Find where the given text appears and provide that cell's center as [x, y] coordinate. 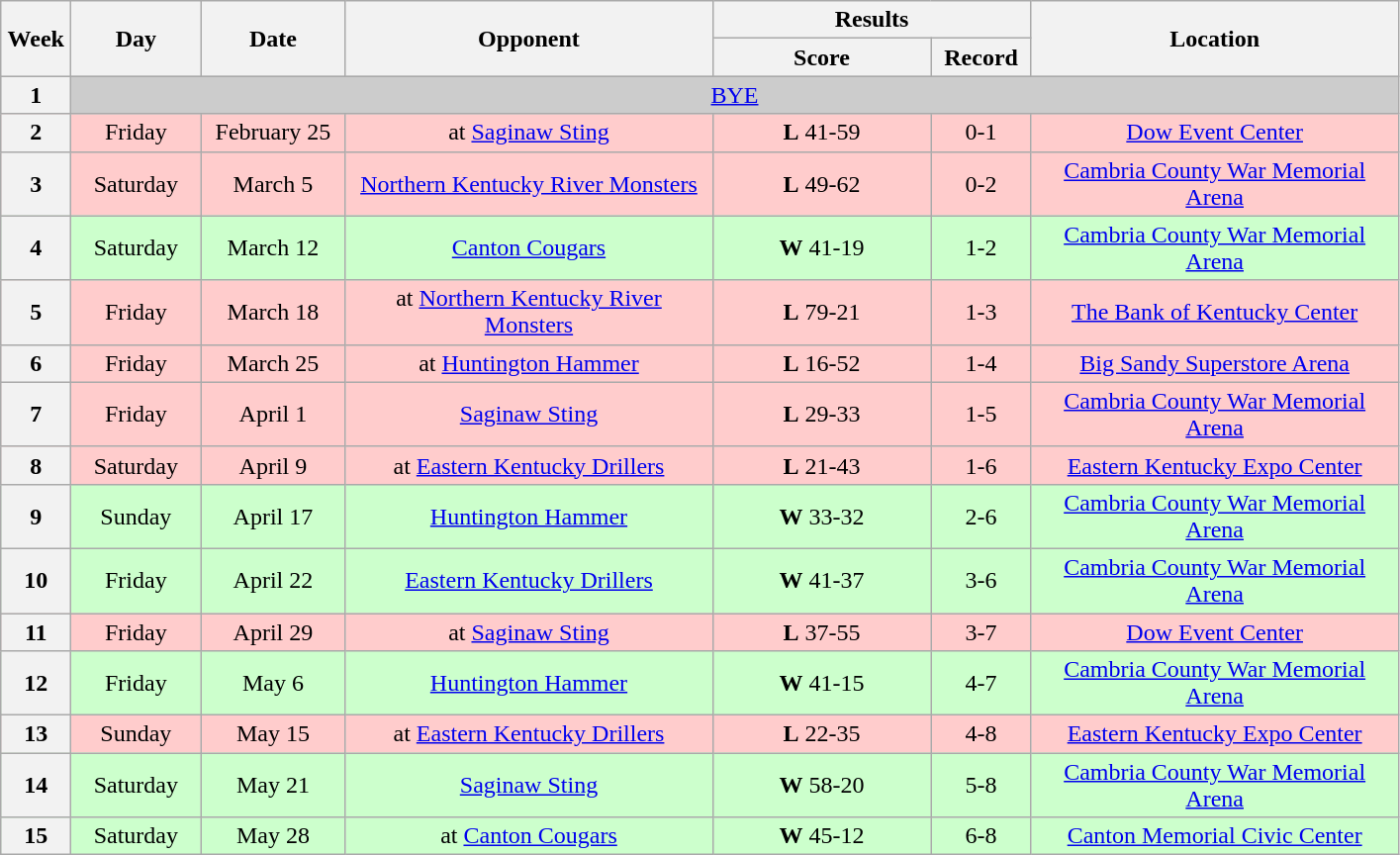
7 [36, 414]
Date [273, 39]
1-5 [981, 414]
Location [1215, 39]
April 9 [273, 465]
12 [36, 683]
W 33-32 [821, 517]
8 [36, 465]
L 29-33 [821, 414]
at Northern Kentucky River Monsters [528, 313]
W 45-12 [821, 836]
Results [872, 20]
May 15 [273, 734]
Opponent [528, 39]
1-2 [981, 247]
Canton Memorial Civic Center [1215, 836]
March 5 [273, 184]
13 [36, 734]
Northern Kentucky River Monsters [528, 184]
14 [36, 786]
L 41-59 [821, 133]
The Bank of Kentucky Center [1215, 313]
L 16-52 [821, 363]
5 [36, 313]
April 17 [273, 517]
5-8 [981, 786]
W 41-37 [821, 580]
15 [36, 836]
1 [36, 95]
May 28 [273, 836]
4-8 [981, 734]
at Canton Cougars [528, 836]
Canton Cougars [528, 247]
W 41-15 [821, 683]
4-7 [981, 683]
1-3 [981, 313]
May 21 [273, 786]
L 79-21 [821, 313]
W 41-19 [821, 247]
May 6 [273, 683]
Eastern Kentucky Drillers [528, 580]
April 29 [273, 632]
W 58-20 [821, 786]
April 1 [273, 414]
2 [36, 133]
9 [36, 517]
2-6 [981, 517]
3-7 [981, 632]
Record [981, 57]
6 [36, 363]
April 22 [273, 580]
1-6 [981, 465]
L 37-55 [821, 632]
Score [821, 57]
at Huntington Hammer [528, 363]
3 [36, 184]
Day [137, 39]
L 49-62 [821, 184]
BYE [734, 95]
6-8 [981, 836]
L 21-43 [821, 465]
0-1 [981, 133]
Big Sandy Superstore Arena [1215, 363]
March 12 [273, 247]
March 18 [273, 313]
10 [36, 580]
11 [36, 632]
3-6 [981, 580]
0-2 [981, 184]
L 22-35 [821, 734]
February 25 [273, 133]
Week [36, 39]
March 25 [273, 363]
1-4 [981, 363]
4 [36, 247]
